Detect which cell encompasses the target text, then output its [x, y] center coordinate. 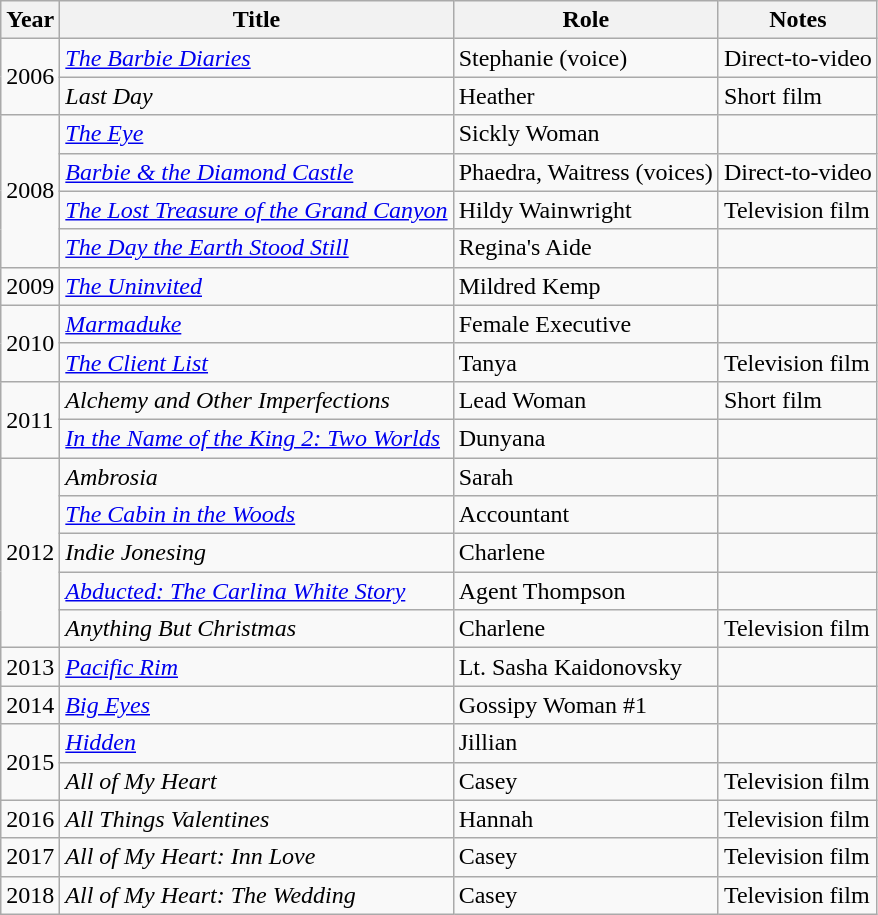
Alchemy and Other Imperfections [256, 400]
Lt. Sasha Kaidonovsky [586, 667]
Sickly Woman [586, 134]
Tanya [586, 362]
The Eye [256, 134]
Agent Thompson [586, 591]
Stephanie (voice) [586, 58]
Role [586, 20]
2006 [30, 77]
2013 [30, 667]
Indie Jonesing [256, 553]
Year [30, 20]
Sarah [586, 477]
Dunyana [586, 438]
Big Eyes [256, 705]
2010 [30, 343]
2015 [30, 762]
Notes [798, 20]
2014 [30, 705]
The Client List [256, 362]
Phaedra, Waitress (voices) [586, 172]
Abducted: The Carlina White Story [256, 591]
Hildy Wainwright [586, 210]
Title [256, 20]
All of My Heart: The Wedding [256, 895]
The Cabin in the Woods [256, 515]
Mildred Kemp [586, 286]
Barbie & the Diamond Castle [256, 172]
Heather [586, 96]
All of My Heart: Inn Love [256, 857]
The Day the Earth Stood Still [256, 248]
Accountant [586, 515]
Lead Woman [586, 400]
2018 [30, 895]
Marmaduke [256, 324]
Anything But Christmas [256, 629]
2011 [30, 419]
All Things Valentines [256, 819]
Last Day [256, 96]
Female Executive [586, 324]
2017 [30, 857]
Hannah [586, 819]
The Barbie Diaries [256, 58]
2016 [30, 819]
2012 [30, 553]
2009 [30, 286]
Gossipy Woman #1 [586, 705]
In the Name of the King 2: Two Worlds [256, 438]
Pacific Rim [256, 667]
Hidden [256, 743]
Jillian [586, 743]
Ambrosia [256, 477]
All of My Heart [256, 781]
2008 [30, 191]
The Lost Treasure of the Grand Canyon [256, 210]
Regina's Aide [586, 248]
The Uninvited [256, 286]
